Determine the [X, Y] coordinate at the center of the cell enclosing the given text.  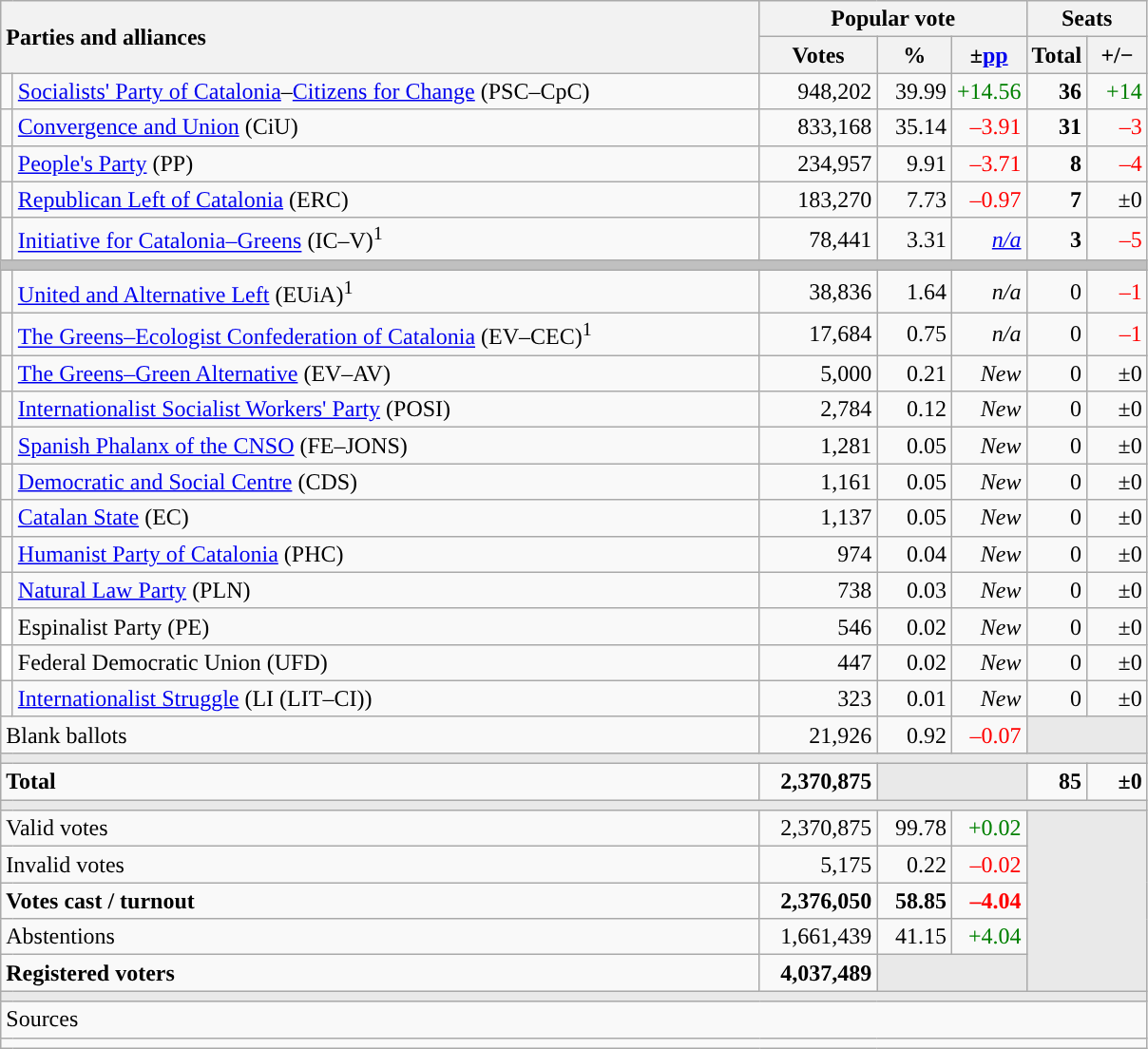
Spanish Phalanx of the CNSO (FE–JONS) [386, 446]
58.85 [914, 901]
Initiative for Catalonia–Greens (IC–V)1 [386, 239]
833,168 [818, 127]
1,661,439 [818, 937]
0.75 [914, 334]
4,037,489 [818, 973]
1.64 [914, 293]
+/− [1118, 55]
+4.04 [988, 937]
948,202 [818, 91]
Socialists' Party of Catalonia–Citizens for Change (PSC–CpC) [386, 91]
17,684 [818, 334]
0.92 [914, 734]
8 [1057, 163]
±pp [988, 55]
7.73 [914, 200]
Convergence and Union (CiU) [386, 127]
0.03 [914, 590]
–4 [1118, 163]
0.12 [914, 410]
Valid votes [380, 829]
546 [818, 626]
41.15 [914, 937]
–4.04 [988, 901]
3.31 [914, 239]
+14 [1118, 91]
78,441 [818, 239]
1,161 [818, 482]
Federal Democratic Union (UFD) [386, 662]
Popular vote [893, 19]
0.04 [914, 554]
–0.97 [988, 200]
–3.71 [988, 163]
Votes [818, 55]
% [914, 55]
2,376,050 [818, 901]
–5 [1118, 239]
35.14 [914, 127]
323 [818, 698]
Registered voters [380, 973]
974 [818, 554]
38,836 [818, 293]
Natural Law Party (PLN) [386, 590]
183,270 [818, 200]
0.22 [914, 865]
1,281 [818, 446]
738 [818, 590]
Sources [574, 1020]
+0.02 [988, 829]
Invalid votes [380, 865]
Internationalist Struggle (LI (LIT–CI)) [386, 698]
234,957 [818, 163]
–3 [1118, 127]
0.21 [914, 373]
39.99 [914, 91]
9.91 [914, 163]
Espinalist Party (PE) [386, 626]
Democratic and Social Centre (CDS) [386, 482]
The Greens–Ecologist Confederation of Catalonia (EV–CEC)1 [386, 334]
99.78 [914, 829]
31 [1057, 127]
Republican Left of Catalonia (ERC) [386, 200]
5,000 [818, 373]
Blank ballots [380, 734]
–3.91 [988, 127]
The Greens–Green Alternative (EV–AV) [386, 373]
+14.56 [988, 91]
Humanist Party of Catalonia (PHC) [386, 554]
0.01 [914, 698]
–0.07 [988, 734]
5,175 [818, 865]
People's Party (PP) [386, 163]
Abstentions [380, 937]
United and Alternative Left (EUiA)1 [386, 293]
21,926 [818, 734]
3 [1057, 239]
Internationalist Socialist Workers' Party (POSI) [386, 410]
447 [818, 662]
85 [1057, 782]
Votes cast / turnout [380, 901]
1,137 [818, 518]
Parties and alliances [380, 37]
36 [1057, 91]
–0.02 [988, 865]
Seats [1087, 19]
7 [1057, 200]
Catalan State (EC) [386, 518]
2,784 [818, 410]
